Detect which cell encompasses the target text, then output its (x, y) center coordinate. 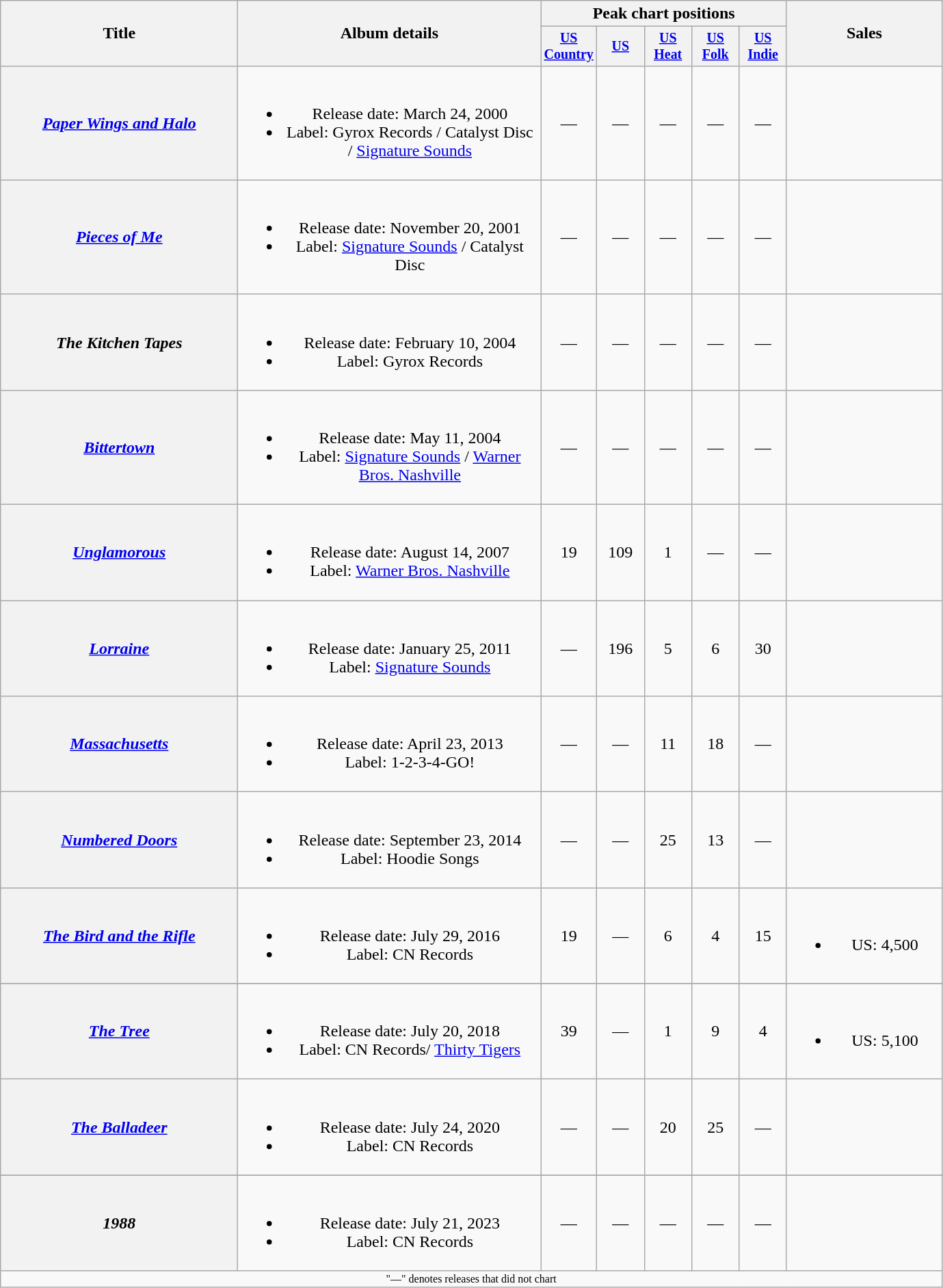
Release date: February 10, 2004Label: Gyrox Records (390, 342)
The Balladeer (119, 1127)
USHeat (667, 47)
Numbered Doors (119, 840)
Title (119, 34)
Lorraine (119, 648)
109 (621, 553)
Release date: July 29, 2016Label: CN Records (390, 936)
5 (667, 648)
USIndie (763, 47)
Peak chart positions (664, 14)
The Bird and the Rifle (119, 936)
Bittertown (119, 447)
9 (715, 1031)
1988 (119, 1223)
US (621, 47)
Paper Wings and Halo (119, 123)
Release date: March 24, 2000Label: Gyrox Records / Catalyst Disc / Signature Sounds (390, 123)
Unglamorous (119, 553)
20 (667, 1127)
Release date: September 23, 2014Label: Hoodie Songs (390, 840)
US Country (569, 47)
Release date: April 23, 2013Label: 1-2-3-4-GO! (390, 744)
Release date: November 20, 2001Label: Signature Sounds / Catalyst Disc (390, 237)
13 (715, 840)
Release date: January 25, 2011Label: Signature Sounds (390, 648)
Release date: July 20, 2018Label: CN Records/ Thirty Tigers (390, 1031)
39 (569, 1031)
Album details (390, 34)
18 (715, 744)
Pieces of Me (119, 237)
Sales (864, 34)
30 (763, 648)
Release date: May 11, 2004Label: Signature Sounds / Warner Bros. Nashville (390, 447)
US: 4,500 (864, 936)
15 (763, 936)
11 (667, 744)
Release date: July 24, 2020Label: CN Records (390, 1127)
Release date: July 21, 2023Label: CN Records (390, 1223)
Massachusetts (119, 744)
Release date: August 14, 2007Label: Warner Bros. Nashville (390, 553)
USFolk (715, 47)
"—" denotes releases that did not chart (472, 1279)
The Kitchen Tapes (119, 342)
The Tree (119, 1031)
US: 5,100 (864, 1031)
196 (621, 648)
